Output the (X, Y) coordinate of the center of the cell containing the given text.  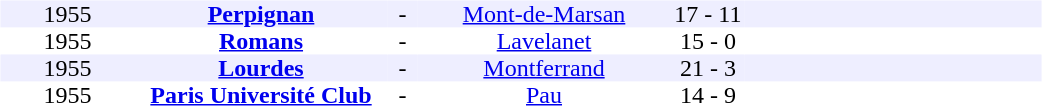
Lourdes (260, 68)
15 - 0 (708, 42)
Perpignan (260, 14)
Romans (260, 42)
17 - 11 (708, 14)
Montferrand (544, 68)
Lavelanet (544, 42)
21 - 3 (708, 68)
Pau (544, 96)
14 - 9 (708, 96)
Paris Université Club (260, 96)
Mont-de-Marsan (544, 14)
